Identify which cell holds the provided text, then report its (x, y) central coordinate. 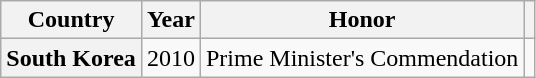
South Korea (72, 58)
Country (72, 20)
Honor (362, 20)
Prime Minister's Commendation (362, 58)
2010 (170, 58)
Year (170, 20)
